Locate the cell with the specified text and output its (x, y) center coordinate. 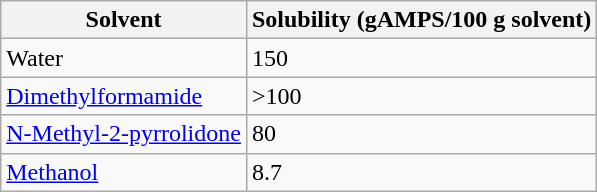
8.7 (421, 172)
>100 (421, 96)
N-Methyl-2-pyrrolidone (124, 134)
Dimethylformamide (124, 96)
Solvent (124, 20)
Solubility (gAMPS/100 g solvent) (421, 20)
Methanol (124, 172)
80 (421, 134)
150 (421, 58)
Water (124, 58)
